Determine the [X, Y] coordinate at the center of the cell enclosing the given text.  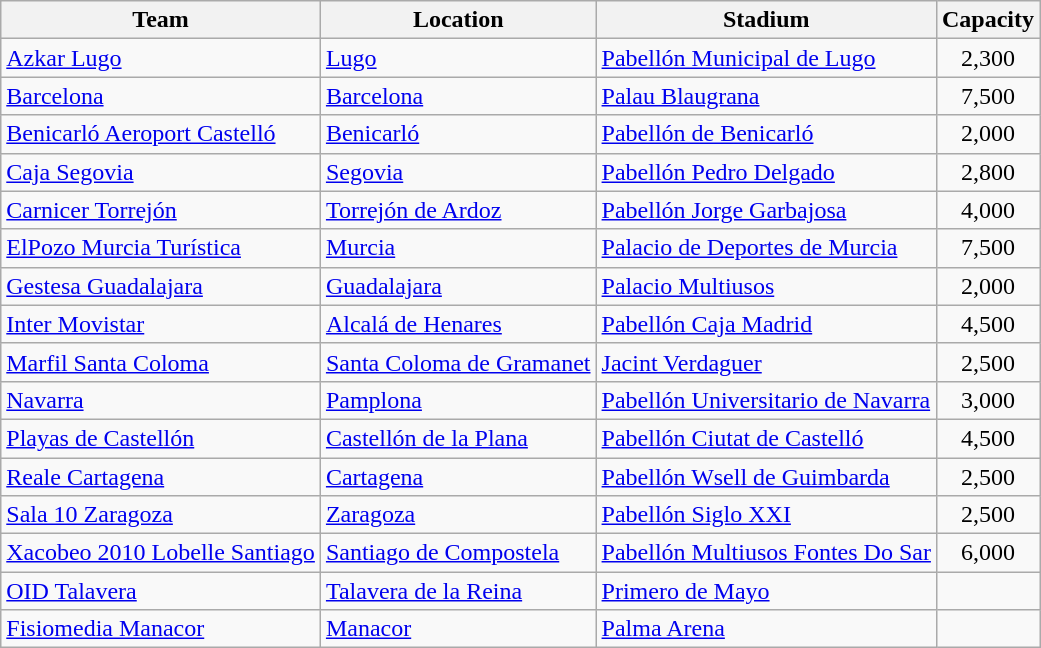
Primero de Mayo [766, 591]
Palacio de Deportes de Murcia [766, 248]
Marfil Santa Coloma [161, 362]
2,300 [988, 58]
Inter Movistar [161, 324]
Alcalá de Henares [458, 324]
Pabellón Wsell de Guimbarda [766, 477]
Pamplona [458, 400]
Pabellón Ciutat de Castelló [766, 438]
Murcia [458, 248]
Benicarló [458, 134]
Pabellón Pedro Delgado [766, 172]
ElPozo Murcia Turística [161, 248]
3,000 [988, 400]
Pabellón Municipal de Lugo [766, 58]
4,000 [988, 210]
Torrejón de Ardoz [458, 210]
Azkar Lugo [161, 58]
Gestesa Guadalajara [161, 286]
Xacobeo 2010 Lobelle Santiago [161, 553]
Carnicer Torrejón [161, 210]
Zaragoza [458, 515]
Pabellón de Benicarló [766, 134]
Palma Arena [766, 629]
Pabellón Siglo XXI [766, 515]
2,800 [988, 172]
Manacor [458, 629]
Pabellón Jorge Garbajosa [766, 210]
Guadalajara [458, 286]
Navarra [161, 400]
Stadium [766, 20]
Caja Segovia [161, 172]
Pabellón Caja Madrid [766, 324]
Team [161, 20]
Talavera de la Reina [458, 591]
Fisiomedia Manacor [161, 629]
Lugo [458, 58]
Location [458, 20]
Castellón de la Plana [458, 438]
Sala 10 Zaragoza [161, 515]
Capacity [988, 20]
OID Talavera [161, 591]
Palau Blaugrana [766, 96]
Segovia [458, 172]
Santa Coloma de Gramanet [458, 362]
6,000 [988, 553]
Benicarló Aeroport Castelló [161, 134]
Jacint Verdaguer [766, 362]
Pabellón Universitario de Navarra [766, 400]
Playas de Castellón [161, 438]
Cartagena [458, 477]
Pabellón Multiusos Fontes Do Sar [766, 553]
Reale Cartagena [161, 477]
Palacio Multiusos [766, 286]
Santiago de Compostela [458, 553]
